Scan for the cell matching the given text and deliver its (X, Y) coordinate at center. 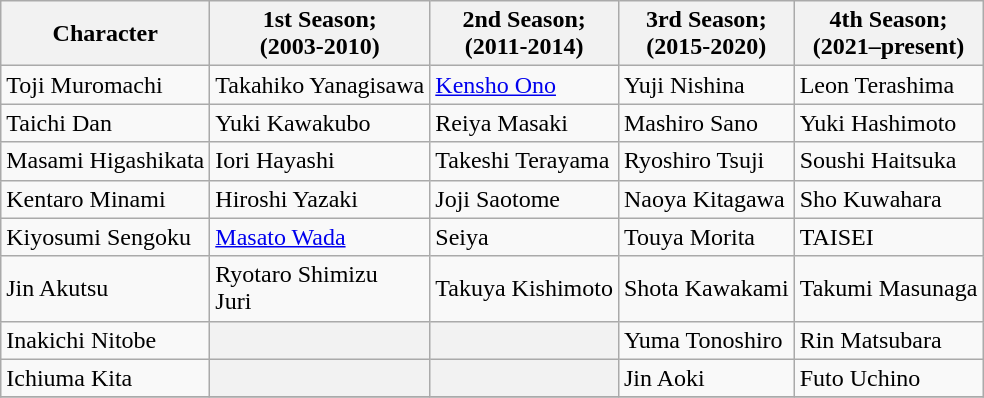
Reiya Masaki (524, 123)
Ryoshiro Tsuji (706, 161)
1st Season;(2003-2010) (320, 34)
Character (106, 34)
Kiyosumi Sengoku (106, 237)
Leon Terashima (888, 85)
3rd Season;(2015-2020) (706, 34)
Jin Akutsu (106, 288)
Sho Kuwahara (888, 199)
Yuji Nishina (706, 85)
Kensho Ono (524, 85)
2nd Season;(2011-2014) (524, 34)
Futo Uchino (888, 378)
Ryotaro ShimizuJuri (320, 288)
Rin Matsubara (888, 340)
Takeshi Terayama (524, 161)
Joji Saotome (524, 199)
Soushi Haitsuka (888, 161)
Masami Higashikata (106, 161)
Masato Wada (320, 237)
Yuki Kawakubo (320, 123)
Touya Morita (706, 237)
Naoya Kitagawa (706, 199)
Yuma Tonoshiro (706, 340)
Toji Muromachi (106, 85)
Ichiuma Kita (106, 378)
Taichi Dan (106, 123)
Hiroshi Yazaki (320, 199)
Shota Kawakami (706, 288)
Yuki Hashimoto (888, 123)
Kentaro Minami (106, 199)
Takahiko Yanagisawa (320, 85)
Iori Hayashi (320, 161)
4th Season;(2021–present) (888, 34)
Seiya (524, 237)
TAISEI (888, 237)
Mashiro Sano (706, 123)
Inakichi Nitobe (106, 340)
Takumi Masunaga (888, 288)
Takuya Kishimoto (524, 288)
Jin Aoki (706, 378)
